Identify which cell holds the provided text, then report its [X, Y] central coordinate. 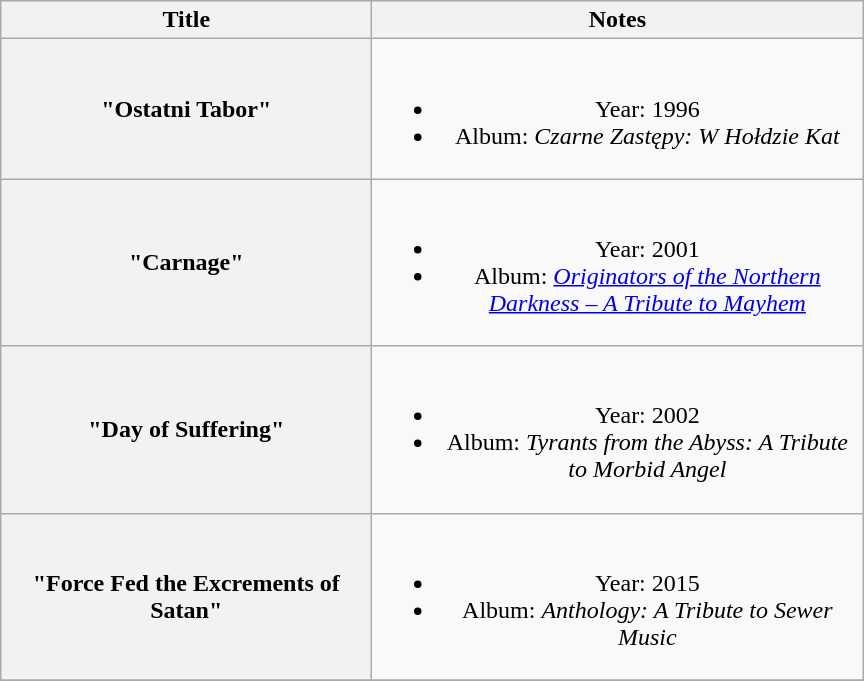
Year: 2001Album: Originators of the Northern Darkness – A Tribute to Mayhem [618, 262]
"Day of Suffering" [186, 430]
"Force Fed the Excrements of Satan" [186, 596]
Title [186, 20]
"Ostatni Tabor" [186, 109]
Year: 1996Album: Czarne Zastępy: W Hołdzie Kat [618, 109]
Year: 2015Album: Anthology: A Tribute to Sewer Music [618, 596]
Year: 2002Album: Tyrants from the Abyss: A Tribute to Morbid Angel [618, 430]
Notes [618, 20]
"Carnage" [186, 262]
